Scan for the cell matching the given text and deliver its [x, y] coordinate at center. 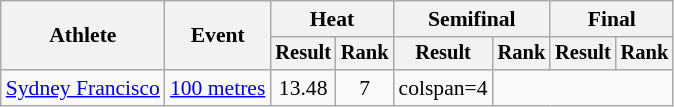
Final [612, 19]
100 metres [218, 88]
Event [218, 36]
7 [365, 88]
Sydney Francisco [83, 88]
colspan=4 [444, 88]
13.48 [303, 88]
Heat [332, 19]
Semifinal [472, 19]
Athlete [83, 36]
